Scan for the cell matching the given text and deliver its (X, Y) coordinate at center. 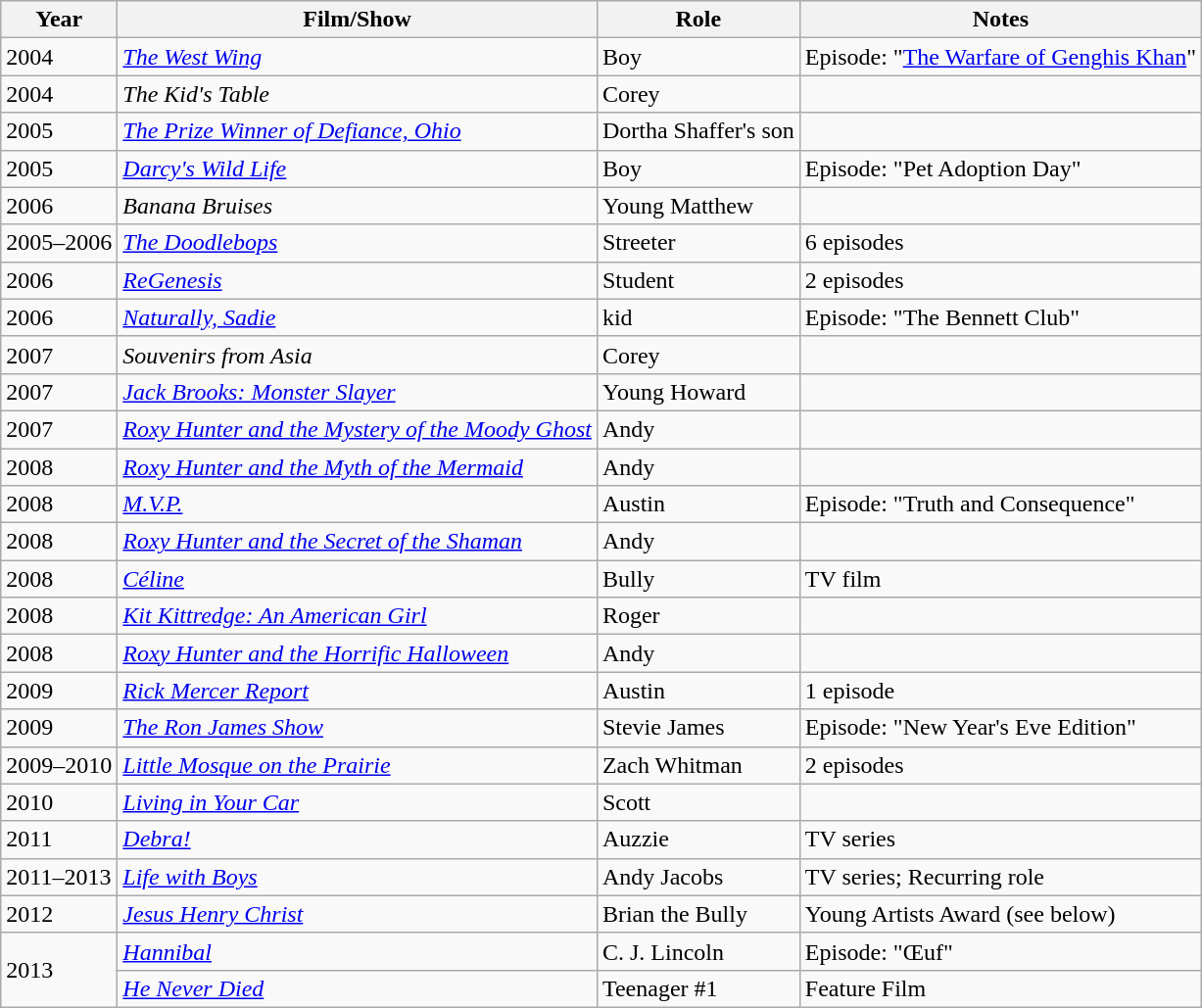
Zach Whitman (697, 765)
TV series (1000, 840)
Life with Boys (358, 877)
Bully (697, 579)
Young Artists Award (see below) (1000, 914)
Living in Your Car (358, 802)
kid (697, 317)
Episode: "The Warfare of Genghis Khan" (1000, 57)
Rick Mercer Report (358, 691)
He Never Died (358, 988)
TV series; Recurring role (1000, 877)
M.V.P. (358, 504)
Céline (358, 579)
Kit Kittredge: An American Girl (358, 616)
Film/Show (358, 20)
Episode: "Truth and Consequence" (1000, 504)
2011 (59, 840)
Darcy's Wild Life (358, 168)
Episode: "The Bennett Club" (1000, 317)
Brian the Bully (697, 914)
Andy Jacobs (697, 877)
The Ron James Show (358, 728)
1 episode (1000, 691)
Student (697, 280)
TV film (1000, 579)
Notes (1000, 20)
Roxy Hunter and the Mystery of the Moody Ghost (358, 429)
Auzzie (697, 840)
2010 (59, 802)
Little Mosque on the Prairie (358, 765)
C. J. Lincoln (697, 951)
The West Wing (358, 57)
Roxy Hunter and the Horrific Halloween (358, 653)
Dortha Shaffer's son (697, 131)
The Prize Winner of Defiance, Ohio (358, 131)
Roger (697, 616)
2012 (59, 914)
Episode: "Pet Adoption Day" (1000, 168)
Streeter (697, 243)
Banana Bruises (358, 206)
Souvenirs from Asia (358, 355)
The Kid's Table (358, 94)
Young Matthew (697, 206)
2013 (59, 970)
Stevie James (697, 728)
Role (697, 20)
Hannibal (358, 951)
Year (59, 20)
Naturally, Sadie (358, 317)
The Doodlebops (358, 243)
Episode: "New Year's Eve Edition" (1000, 728)
Roxy Hunter and the Secret of the Shaman (358, 542)
Feature Film (1000, 988)
Jack Brooks: Monster Slayer (358, 392)
Episode: "Œuf" (1000, 951)
6 episodes (1000, 243)
Scott (697, 802)
Young Howard (697, 392)
2005–2006 (59, 243)
Teenager #1 (697, 988)
Roxy Hunter and the Myth of the Mermaid (358, 467)
2011–2013 (59, 877)
2009–2010 (59, 765)
Jesus Henry Christ (358, 914)
ReGenesis (358, 280)
Debra! (358, 840)
